Detect which cell encompasses the target text, then output its [x, y] center coordinate. 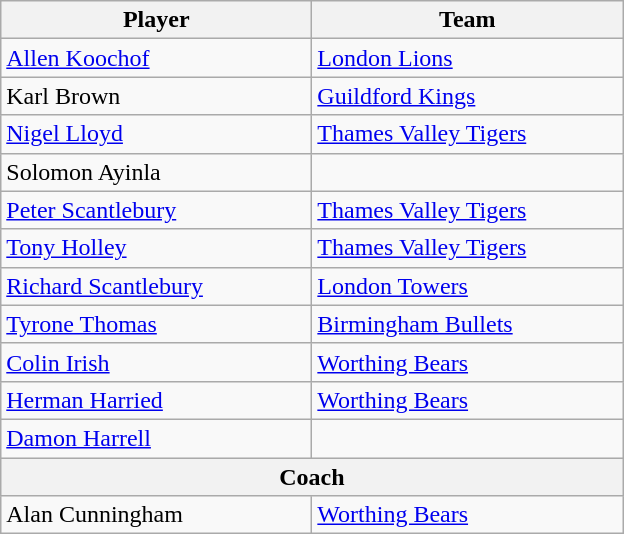
Birmingham Bullets [468, 324]
Karl Brown [156, 96]
Team [468, 20]
Nigel Lloyd [156, 134]
Richard Scantlebury [156, 286]
Allen Koochof [156, 58]
London Lions [468, 58]
Tyrone Thomas [156, 324]
London Towers [468, 286]
Alan Cunningham [156, 515]
Peter Scantlebury [156, 210]
Player [156, 20]
Damon Harrell [156, 438]
Coach [312, 477]
Solomon Ayinla [156, 172]
Guildford Kings [468, 96]
Tony Holley [156, 248]
Herman Harried [156, 400]
Colin Irish [156, 362]
